Output the (X, Y) coordinate of the center of the cell containing the given text.  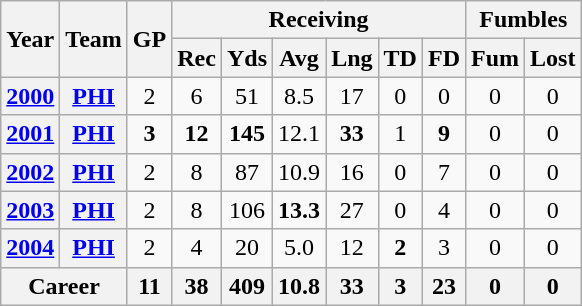
106 (246, 210)
10.9 (300, 172)
8.5 (300, 96)
2004 (30, 248)
Year (30, 39)
27 (352, 210)
87 (246, 172)
2003 (30, 210)
20 (246, 248)
13.3 (300, 210)
2000 (30, 96)
Avg (300, 58)
7 (444, 172)
6 (197, 96)
5.0 (300, 248)
17 (352, 96)
2001 (30, 134)
38 (197, 286)
23 (444, 286)
Fumbles (522, 20)
145 (246, 134)
Fum (494, 58)
GP (149, 39)
Lost (553, 58)
1 (400, 134)
12.1 (300, 134)
Lng (352, 58)
TD (400, 58)
FD (444, 58)
51 (246, 96)
16 (352, 172)
11 (149, 286)
Yds (246, 58)
Team (94, 39)
Career (64, 286)
Receiving (319, 20)
409 (246, 286)
9 (444, 134)
2002 (30, 172)
10.8 (300, 286)
Rec (197, 58)
